Extract the [X, Y] coordinate from the center of the cell holding the provided text.  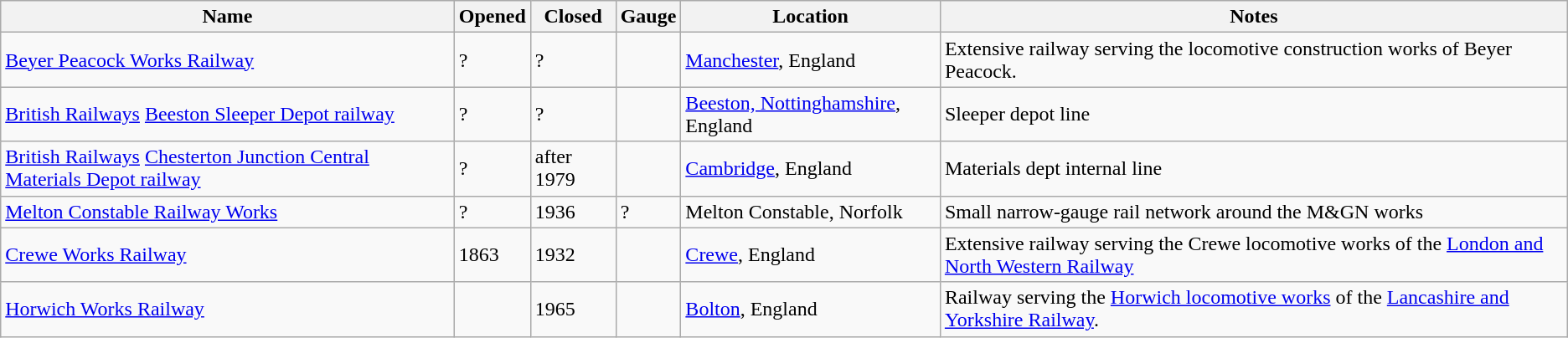
Cambridge, England [811, 169]
Name [228, 17]
Melton Constable Railway Works [228, 212]
Gauge [648, 17]
1932 [573, 254]
Materials dept internal line [1253, 169]
Horwich Works Railway [228, 310]
Closed [573, 17]
Extensive railway serving the locomotive construction works of Beyer Peacock. [1253, 60]
1863 [493, 254]
Notes [1253, 17]
Opened [493, 17]
Beyer Peacock Works Railway [228, 60]
Melton Constable, Norfolk [811, 212]
after 1979 [573, 169]
Extensive railway serving the Crewe locomotive works of the London and North Western Railway [1253, 254]
Location [811, 17]
Crewe, England [811, 254]
Small narrow-gauge rail network around the M&GN works [1253, 212]
Beeston, Nottinghamshire, England [811, 114]
1965 [573, 310]
Sleeper depot line [1253, 114]
1936 [573, 212]
British Railways Beeston Sleeper Depot railway [228, 114]
Bolton, England [811, 310]
British Railways Chesterton Junction Central Materials Depot railway [228, 169]
Manchester, England [811, 60]
Railway serving the Horwich locomotive works of the Lancashire and Yorkshire Railway. [1253, 310]
Crewe Works Railway [228, 254]
